Output the (x, y) coordinate of the center of the cell containing the given text.  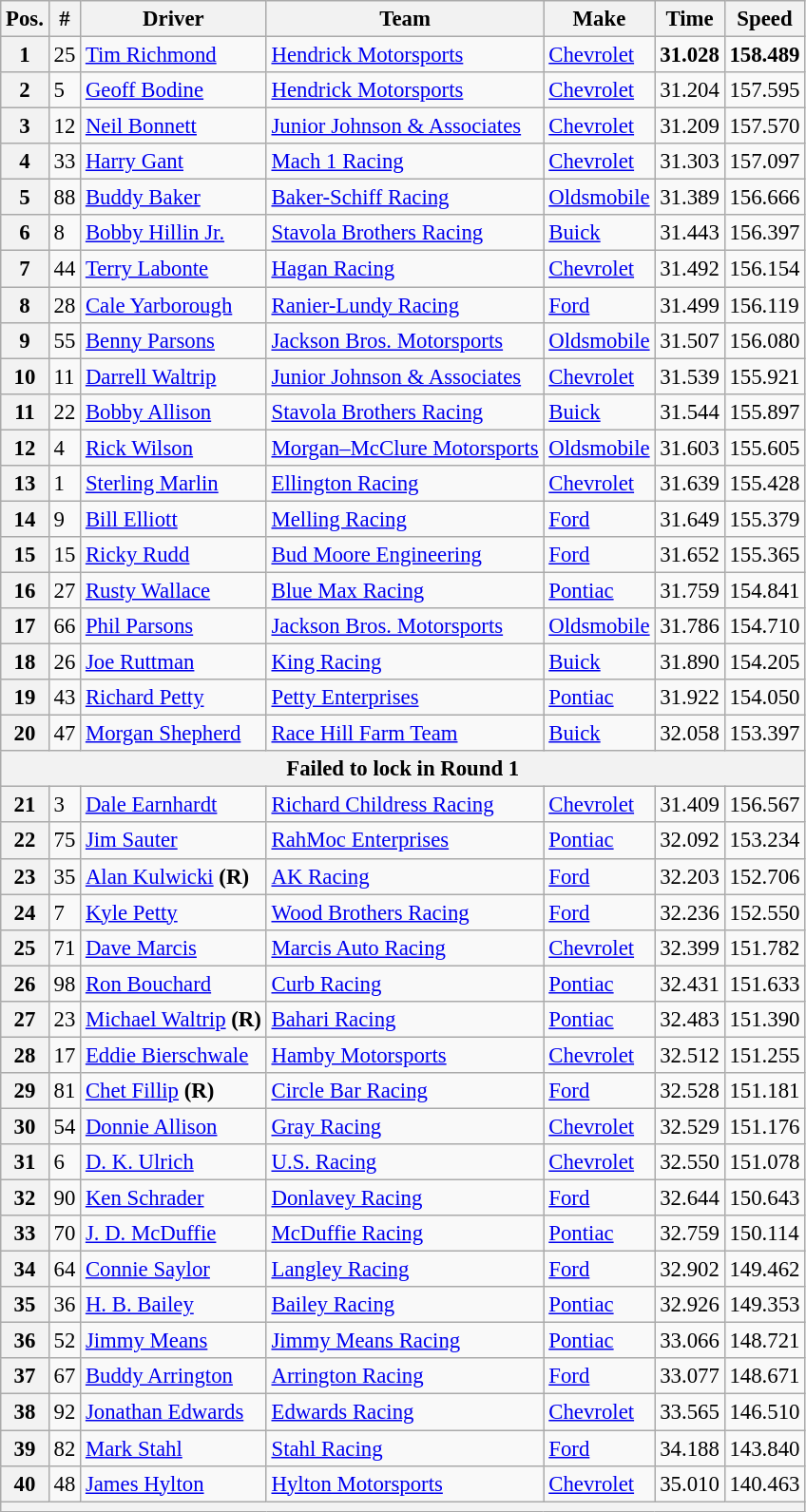
154.841 (764, 590)
31.204 (690, 90)
52 (65, 1341)
Connie Saylor (174, 1270)
35.010 (690, 1483)
32.644 (690, 1198)
Harry Gant (174, 162)
39 (25, 1448)
154.050 (764, 698)
66 (65, 626)
31.890 (690, 662)
21 (25, 805)
32.902 (690, 1270)
48 (65, 1483)
30 (25, 1126)
31.922 (690, 698)
Gray Racing (405, 1126)
31.492 (690, 269)
34 (25, 1270)
Rusty Wallace (174, 590)
71 (65, 947)
Bailey Racing (405, 1305)
47 (65, 734)
32.058 (690, 734)
Race Hill Farm Team (405, 734)
32.550 (690, 1162)
AK Racing (405, 876)
151.255 (764, 1055)
Melling Racing (405, 519)
19 (25, 698)
151.633 (764, 984)
Ken Schrader (174, 1198)
Geoff Bodine (174, 90)
Dave Marcis (174, 947)
38 (25, 1412)
Failed to lock in Round 1 (403, 769)
156.154 (764, 269)
31.544 (690, 411)
Rick Wilson (174, 448)
92 (65, 1412)
154.710 (764, 626)
31.639 (690, 484)
44 (65, 269)
Circle Bar Racing (405, 1091)
149.462 (764, 1270)
Jim Sauter (174, 841)
Pos. (25, 19)
32.926 (690, 1305)
Arrington Racing (405, 1377)
88 (65, 198)
Time (690, 19)
31.303 (690, 162)
55 (65, 340)
143.840 (764, 1448)
32.759 (690, 1234)
Hamby Motorsports (405, 1055)
70 (65, 1234)
32.399 (690, 947)
20 (25, 734)
Neil Bonnett (174, 126)
33.066 (690, 1341)
Morgan Shepherd (174, 734)
31 (25, 1162)
Mark Stahl (174, 1448)
81 (65, 1091)
150.114 (764, 1234)
Make (599, 19)
155.921 (764, 376)
Dale Earnhardt (174, 805)
151.176 (764, 1126)
Chet Fillip (R) (174, 1091)
Donnie Allison (174, 1126)
156.080 (764, 340)
Jonathan Edwards (174, 1412)
Joe Ruttman (174, 662)
Tim Richmond (174, 55)
31.409 (690, 805)
33.077 (690, 1377)
Marcis Auto Racing (405, 947)
Benny Parsons (174, 340)
146.510 (764, 1412)
67 (65, 1377)
155.897 (764, 411)
James Hylton (174, 1483)
155.365 (764, 555)
64 (65, 1270)
U.S. Racing (405, 1162)
Bobby Hillin Jr. (174, 233)
152.550 (764, 912)
98 (65, 984)
Kyle Petty (174, 912)
31.539 (690, 376)
157.570 (764, 126)
H. B. Bailey (174, 1305)
Petty Enterprises (405, 698)
Langley Racing (405, 1270)
Bobby Allison (174, 411)
Ranier-Lundy Racing (405, 305)
Phil Parsons (174, 626)
90 (65, 1198)
McDuffie Racing (405, 1234)
31.028 (690, 55)
Bud Moore Engineering (405, 555)
158.489 (764, 55)
75 (65, 841)
32.529 (690, 1126)
32.528 (690, 1091)
Michael Waltrip (R) (174, 1020)
Baker-Schiff Racing (405, 198)
14 (25, 519)
151.181 (764, 1091)
37 (25, 1377)
43 (65, 698)
140.463 (764, 1483)
Buddy Arrington (174, 1377)
Hagan Racing (405, 269)
155.379 (764, 519)
Ron Bouchard (174, 984)
# (65, 19)
Edwards Racing (405, 1412)
Bill Elliott (174, 519)
31.507 (690, 340)
153.397 (764, 734)
152.706 (764, 876)
32.512 (690, 1055)
Cale Yarborough (174, 305)
Richard Childress Racing (405, 805)
Bahari Racing (405, 1020)
155.605 (764, 448)
Donlavey Racing (405, 1198)
Buddy Baker (174, 198)
31.652 (690, 555)
148.721 (764, 1341)
Terry Labonte (174, 269)
31.786 (690, 626)
Speed (764, 19)
156.397 (764, 233)
156.567 (764, 805)
13 (25, 484)
32.431 (690, 984)
33.565 (690, 1412)
156.666 (764, 198)
32.203 (690, 876)
D. K. Ulrich (174, 1162)
Mach 1 Racing (405, 162)
150.643 (764, 1198)
82 (65, 1448)
31.443 (690, 233)
RahMoc Enterprises (405, 841)
King Racing (405, 662)
Blue Max Racing (405, 590)
31.389 (690, 198)
54 (65, 1126)
149.353 (764, 1305)
148.671 (764, 1377)
J. D. McDuffie (174, 1234)
18 (25, 662)
32.483 (690, 1020)
31.603 (690, 448)
154.205 (764, 662)
157.097 (764, 162)
151.390 (764, 1020)
Team (405, 19)
Jimmy Means (174, 1341)
34.188 (690, 1448)
29 (25, 1091)
156.119 (764, 305)
32 (25, 1198)
153.234 (764, 841)
Morgan–McClure Motorsports (405, 448)
31.209 (690, 126)
32.092 (690, 841)
Curb Racing (405, 984)
Ellington Racing (405, 484)
Hylton Motorsports (405, 1483)
32.236 (690, 912)
157.595 (764, 90)
16 (25, 590)
Eddie Bierschwale (174, 1055)
151.782 (764, 947)
Alan Kulwicki (R) (174, 876)
151.078 (764, 1162)
155.428 (764, 484)
Jimmy Means Racing (405, 1341)
Ricky Rudd (174, 555)
Stahl Racing (405, 1448)
2 (25, 90)
Wood Brothers Racing (405, 912)
10 (25, 376)
31.759 (690, 590)
31.649 (690, 519)
31.499 (690, 305)
Driver (174, 19)
24 (25, 912)
Darrell Waltrip (174, 376)
40 (25, 1483)
Sterling Marlin (174, 484)
Richard Petty (174, 698)
